Identify which cell holds the provided text, then report its (x, y) central coordinate. 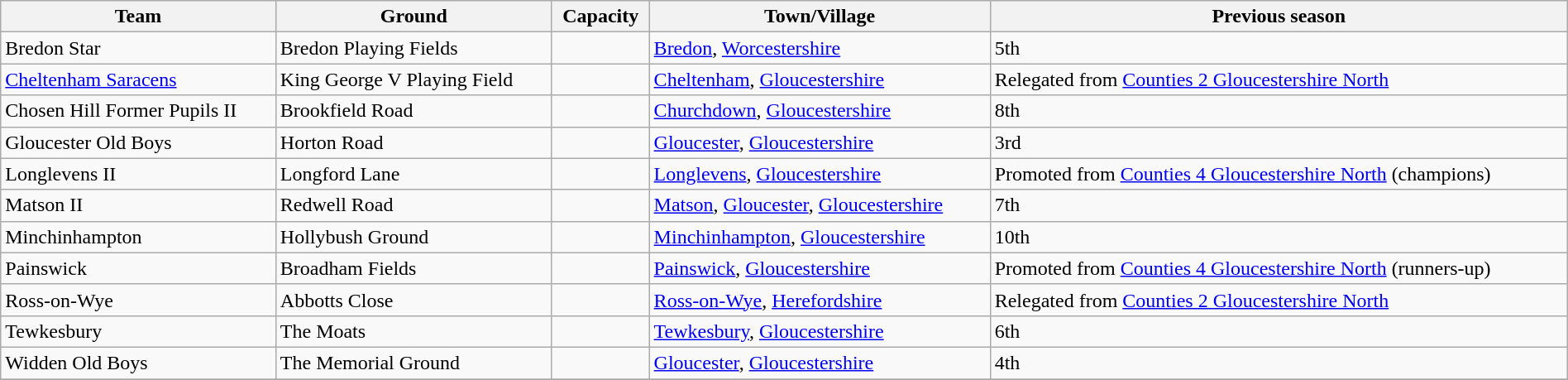
Churchdown, Gloucestershire (820, 111)
The Moats (414, 331)
Redwell Road (414, 205)
Hollybush Ground (414, 237)
Brookfield Road (414, 111)
Town/Village (820, 17)
The Memorial Ground (414, 363)
Tewkesbury, Gloucestershire (820, 331)
Team (139, 17)
Bredon Playing Fields (414, 48)
Bredon, Worcestershire (820, 48)
3rd (1279, 142)
Ground (414, 17)
5th (1279, 48)
Ross-on-Wye, Herefordshire (820, 300)
4th (1279, 363)
Ross-on-Wye (139, 300)
6th (1279, 331)
Cheltenham, Gloucestershire (820, 79)
7th (1279, 205)
Abbotts Close (414, 300)
Promoted from Counties 4 Gloucestershire North (runners-up) (1279, 268)
8th (1279, 111)
Longlevens II (139, 174)
Matson, Gloucester, Gloucestershire (820, 205)
Painswick (139, 268)
Longlevens, Gloucestershire (820, 174)
King George V Playing Field (414, 79)
Horton Road (414, 142)
Minchinhampton, Gloucestershire (820, 237)
Gloucester Old Boys (139, 142)
Cheltenham Saracens (139, 79)
Broadham Fields (414, 268)
Previous season (1279, 17)
Minchinhampton (139, 237)
Capacity (600, 17)
Widden Old Boys (139, 363)
Tewkesbury (139, 331)
Bredon Star (139, 48)
Chosen Hill Former Pupils II (139, 111)
Painswick, Gloucestershire (820, 268)
Longford Lane (414, 174)
10th (1279, 237)
Promoted from Counties 4 Gloucestershire North (champions) (1279, 174)
Matson II (139, 205)
